Extract the (X, Y) coordinate from the center of the cell holding the provided text.  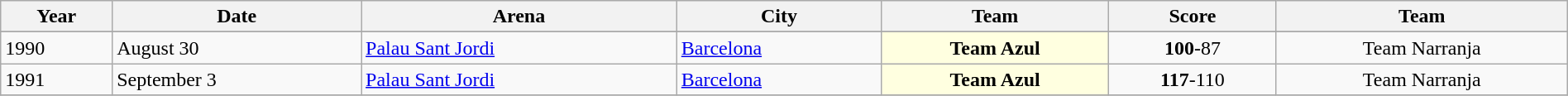
City (779, 17)
Arena (519, 17)
1990 (56, 48)
Score (1193, 17)
117-110 (1193, 79)
September 3 (237, 79)
Date (237, 17)
Year (56, 17)
August 30 (237, 48)
1991 (56, 79)
100-87 (1193, 48)
